Find where the given text appears and provide that cell's center as (x, y) coordinate. 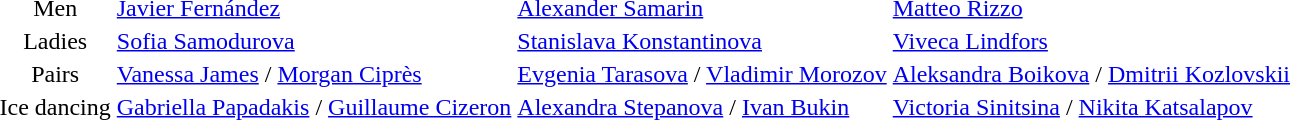
Evgenia Tarasova / Vladimir Morozov (702, 74)
Vanessa James / Morgan Ciprès (314, 74)
Sofia Samodurova (314, 41)
Stanislava Konstantinova (702, 41)
